Find where the given text appears and provide that cell's center as (x, y) coordinate. 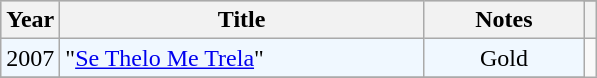
2007 (30, 58)
Notes (504, 20)
Title (242, 20)
Gold (504, 58)
"Se Thelo Me Trela" (242, 58)
Year (30, 20)
